Pinpoint the cell where the given text exists, returning its [x, y] midpoint coordinate. 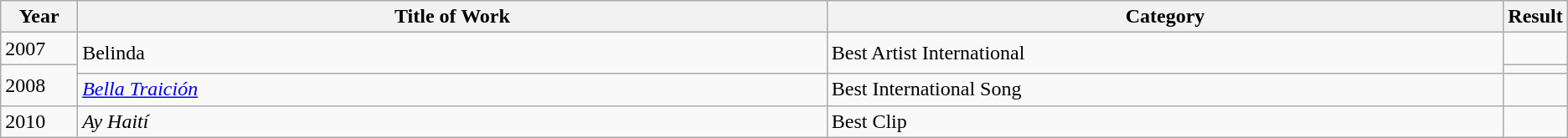
2007 [39, 49]
Belinda [452, 54]
Bella Traición [452, 89]
Ay Haití [452, 121]
Best Clip [1165, 121]
Category [1165, 17]
Year [39, 17]
Result [1535, 17]
Best Artist International [1165, 54]
Title of Work [452, 17]
Best International Song [1165, 89]
2010 [39, 121]
2008 [39, 85]
